Locate the cell with the specified text and output its [X, Y] center coordinate. 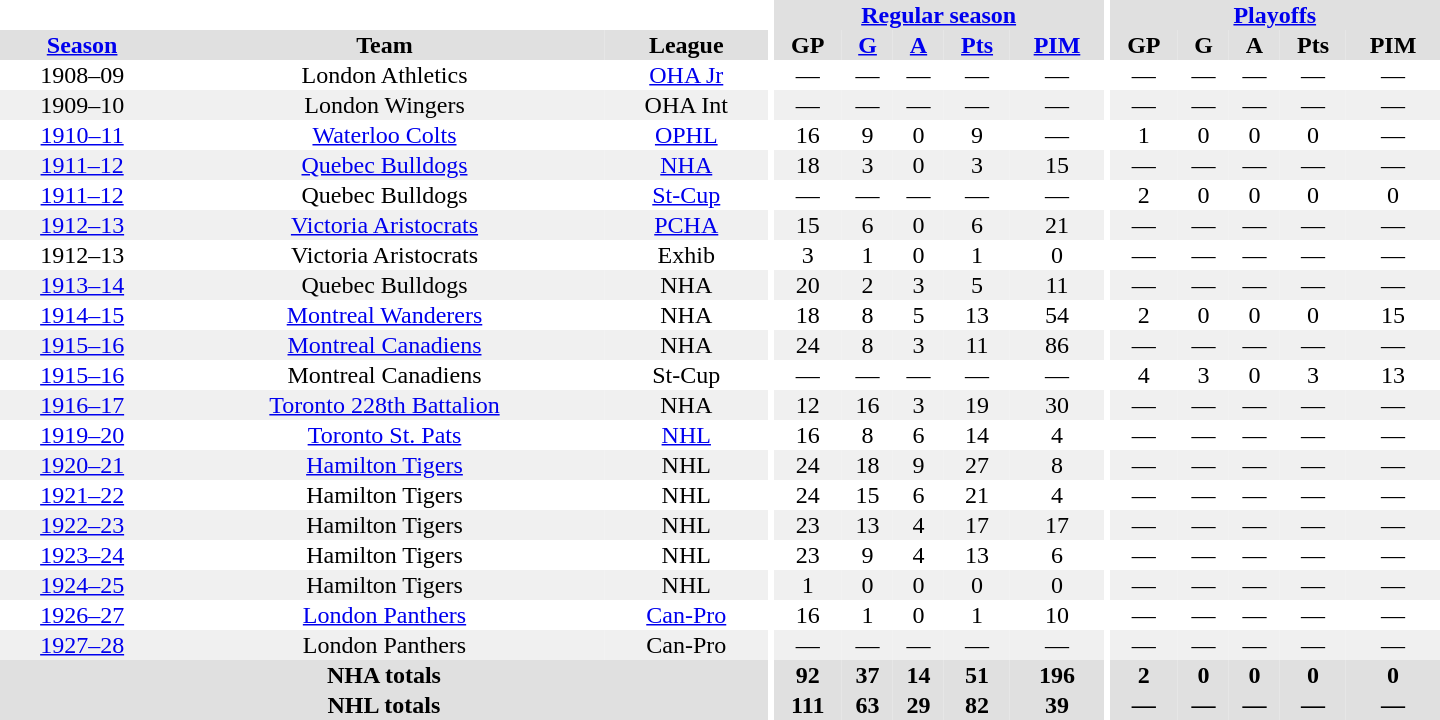
Toronto St. Pats [384, 435]
1926–27 [82, 615]
Waterloo Colts [384, 135]
1919–20 [82, 435]
37 [868, 675]
63 [868, 705]
1908–09 [82, 75]
1920–21 [82, 465]
86 [1057, 345]
Regular season [938, 15]
NHA totals [384, 675]
1922–23 [82, 525]
1913–14 [82, 285]
1924–25 [82, 585]
OHA Int [686, 105]
Playoffs [1275, 15]
1909–10 [82, 105]
39 [1057, 705]
OHA Jr [686, 75]
1927–28 [82, 645]
1921–22 [82, 495]
Exhib [686, 255]
Toronto 228th Battalion [384, 405]
92 [808, 675]
PCHA [686, 225]
London Wingers [384, 105]
54 [1057, 315]
111 [808, 705]
20 [808, 285]
12 [808, 405]
82 [977, 705]
OPHL [686, 135]
NHL totals [384, 705]
1916–17 [82, 405]
29 [918, 705]
London Athletics [384, 75]
Season [82, 45]
30 [1057, 405]
27 [977, 465]
League [686, 45]
Montreal Wanderers [384, 315]
51 [977, 675]
1923–24 [82, 555]
196 [1057, 675]
1910–11 [82, 135]
10 [1057, 615]
19 [977, 405]
1914–15 [82, 315]
Team [384, 45]
